Extract the [x, y] coordinate from the center of the cell holding the provided text.  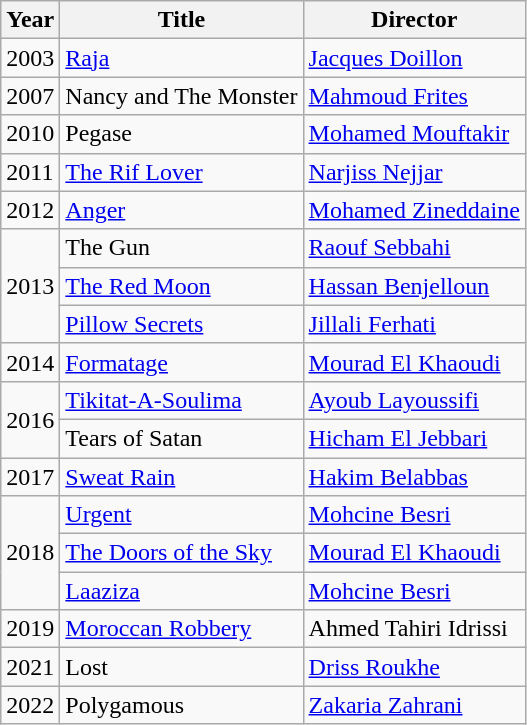
Raja [182, 58]
Formatage [182, 362]
2012 [30, 210]
Urgent [182, 515]
Tears of Satan [182, 438]
Director [414, 20]
The Rif Lover [182, 172]
Nancy and The Monster [182, 96]
Anger [182, 210]
Laaziza [182, 591]
Title [182, 20]
2010 [30, 134]
Hassan Benjelloun [414, 286]
Driss Roukhe [414, 667]
The Gun [182, 248]
Raouf Sebbahi [414, 248]
Narjiss Nejjar [414, 172]
Pillow Secrets [182, 324]
2017 [30, 477]
2016 [30, 419]
2014 [30, 362]
Mahmoud Frites [414, 96]
Moroccan Robbery [182, 629]
Jacques Doillon [414, 58]
Jillali Ferhati [414, 324]
Ahmed Tahiri Idrissi [414, 629]
The Red Moon [182, 286]
Hakim Belabbas [414, 477]
Sweat Rain [182, 477]
2011 [30, 172]
Pegase [182, 134]
2022 [30, 705]
2021 [30, 667]
2019 [30, 629]
Hicham El Jebbari [414, 438]
2003 [30, 58]
Year [30, 20]
Ayoub Layoussifi [414, 400]
Tikitat-A-Soulima [182, 400]
2013 [30, 286]
2018 [30, 553]
Lost [182, 667]
Mohamed Mouftakir [414, 134]
Polygamous [182, 705]
Zakaria Zahrani [414, 705]
The Doors of the Sky [182, 553]
Mohamed Zineddaine [414, 210]
2007 [30, 96]
